Capture the cell that displays the provided text and extract its (x, y) central coordinate. 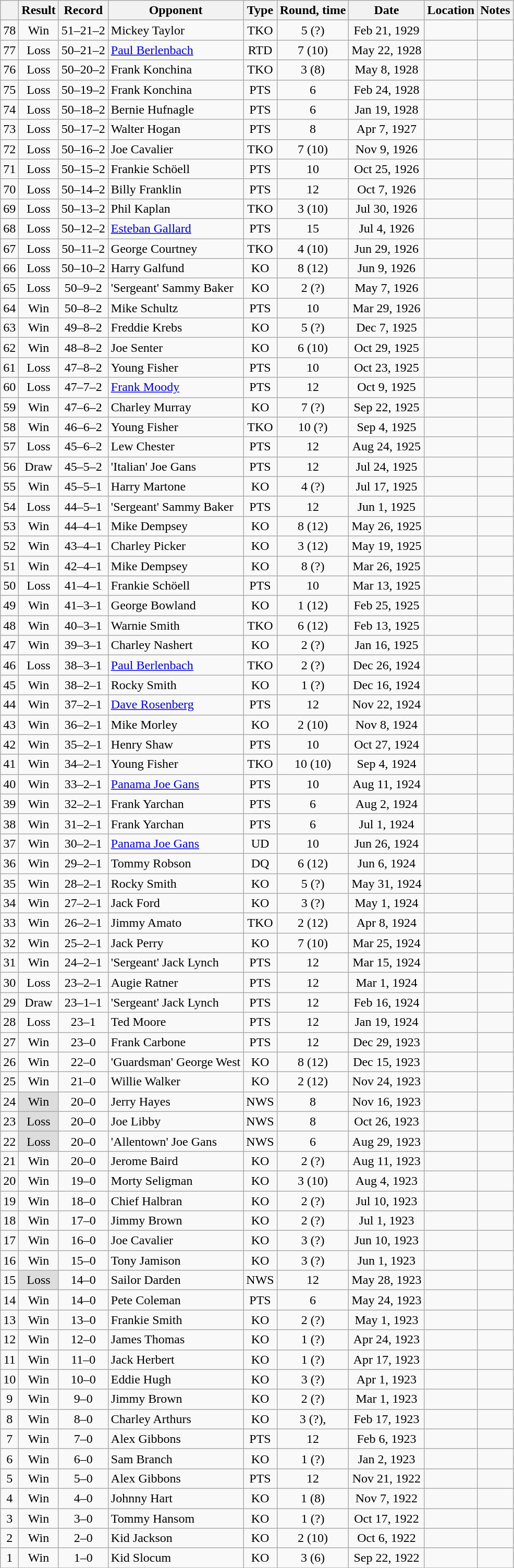
45–5–1 (83, 486)
33–2–1 (83, 784)
Charley Picker (176, 546)
Mar 15, 1924 (387, 963)
52 (9, 546)
64 (9, 308)
Aug 2, 1924 (387, 804)
Mike Schultz (176, 308)
10 (10) (313, 764)
44 (9, 705)
Pete Coleman (176, 1300)
Chief Halbran (176, 1200)
7 (9, 1439)
6–0 (83, 1459)
4 (10) (313, 249)
Jun 1, 1925 (387, 506)
Joe Libby (176, 1121)
55 (9, 486)
1 (12) (313, 606)
Ted Moore (176, 1022)
3 (12) (313, 546)
Nov 22, 1924 (387, 705)
Mar 13, 1925 (387, 586)
59 (9, 407)
70 (9, 189)
38–2–1 (83, 685)
62 (9, 348)
31–2–1 (83, 824)
1 (9, 1558)
Joe Senter (176, 348)
75 (9, 90)
23–1 (83, 1022)
Mar 1, 1924 (387, 983)
41 (9, 764)
Henry Shaw (176, 744)
Sam Branch (176, 1459)
Oct 23, 1925 (387, 367)
50–13–2 (83, 209)
Willie Walker (176, 1082)
May 8, 1928 (387, 70)
Nov 9, 1926 (387, 149)
Nov 21, 1922 (387, 1478)
35–2–1 (83, 744)
29 (9, 1002)
17–0 (83, 1221)
40 (9, 784)
30 (9, 983)
Apr 1, 1923 (387, 1379)
67 (9, 249)
42 (9, 744)
53 (9, 526)
Jack Perry (176, 943)
Jerome Baird (176, 1161)
7 (?) (313, 407)
Jun 9, 1926 (387, 268)
41–3–1 (83, 606)
54 (9, 506)
19 (9, 1200)
May 7, 1926 (387, 288)
50–19–2 (83, 90)
29–2–1 (83, 863)
50–18–2 (83, 109)
37 (9, 843)
Apr 24, 1923 (387, 1340)
48 (9, 626)
Oct 17, 1922 (387, 1518)
'Allentown' Joe Gans (176, 1141)
Mar 1, 1923 (387, 1399)
Kid Slocum (176, 1558)
32 (9, 943)
Jun 10, 1923 (387, 1241)
Feb 6, 1923 (387, 1439)
10 (?) (313, 427)
Feb 17, 1923 (387, 1419)
Oct 27, 1924 (387, 744)
Jun 26, 1924 (387, 843)
1–0 (83, 1558)
Oct 25, 1926 (387, 169)
45–6–2 (83, 447)
May 31, 1924 (387, 884)
'Guardsman' George West (176, 1062)
2–0 (83, 1538)
25–2–1 (83, 943)
63 (9, 328)
May 26, 1925 (387, 526)
28–2–1 (83, 884)
2 (9, 1538)
10–0 (83, 1379)
50 (9, 586)
Aug 11, 1924 (387, 784)
38 (9, 824)
31 (9, 963)
50–15–2 (83, 169)
Phil Kaplan (176, 209)
1 (8) (313, 1498)
58 (9, 427)
RTD (260, 50)
21 (9, 1161)
Aug 29, 1923 (387, 1141)
11–0 (83, 1359)
Jul 17, 1925 (387, 486)
Tommy Hansom (176, 1518)
39–3–1 (83, 645)
26 (9, 1062)
Freddie Krebs (176, 328)
Sep 22, 1922 (387, 1558)
39 (9, 804)
Apr 17, 1923 (387, 1359)
Jan 16, 1925 (387, 645)
50–9–2 (83, 288)
Jun 1, 1923 (387, 1260)
34–2–1 (83, 764)
Sailor Darden (176, 1280)
36 (9, 863)
May 1, 1923 (387, 1320)
47–6–2 (83, 407)
Charley Nashert (176, 645)
36–2–1 (83, 725)
Location (451, 10)
Harry Galfund (176, 268)
Record (83, 10)
73 (9, 129)
72 (9, 149)
32–2–1 (83, 804)
38–3–1 (83, 665)
46 (9, 665)
47–8–2 (83, 367)
65 (9, 288)
Morty Seligman (176, 1181)
43 (9, 725)
Dave Rosenberg (176, 705)
May 22, 1928 (387, 50)
Apr 7, 1927 (387, 129)
49–8–2 (83, 328)
Jul 10, 1923 (387, 1200)
23–0 (83, 1042)
Type (260, 10)
Johnny Hart (176, 1498)
George Courtney (176, 249)
50–8–2 (83, 308)
34 (9, 903)
Notes (495, 10)
25 (9, 1082)
30–2–1 (83, 843)
18 (9, 1221)
Lew Chester (176, 447)
Jerry Hayes (176, 1101)
22 (9, 1141)
May 28, 1923 (387, 1280)
28 (9, 1022)
27–2–1 (83, 903)
23–2–1 (83, 983)
Apr 8, 1924 (387, 923)
47–7–2 (83, 387)
Dec 15, 1923 (387, 1062)
Feb 13, 1925 (387, 626)
50–17–2 (83, 129)
71 (9, 169)
27 (9, 1042)
40–3–1 (83, 626)
Result (39, 10)
46–6–2 (83, 427)
Feb 21, 1929 (387, 30)
George Bowland (176, 606)
13–0 (83, 1320)
Jul 24, 1925 (387, 467)
50–12–2 (83, 228)
12–0 (83, 1340)
24–2–1 (83, 963)
23–1–1 (83, 1002)
Jul 1, 1923 (387, 1221)
Tommy Robson (176, 863)
6 (10) (313, 348)
68 (9, 228)
50–21–2 (83, 50)
21–0 (83, 1082)
Oct 9, 1925 (387, 387)
Nov 8, 1924 (387, 725)
Oct 29, 1925 (387, 348)
51 (9, 566)
Feb 24, 1928 (387, 90)
Frank Carbone (176, 1042)
Jan 19, 1928 (387, 109)
50–20–2 (83, 70)
17 (9, 1241)
7–0 (83, 1439)
Date (387, 10)
Dec 7, 1925 (387, 328)
Oct 26, 1923 (387, 1121)
50–11–2 (83, 249)
Sep 4, 1924 (387, 764)
45 (9, 685)
Sep 4, 1925 (387, 427)
56 (9, 467)
42–4–1 (83, 566)
49 (9, 606)
Sep 22, 1925 (387, 407)
Walter Hogan (176, 129)
Augie Ratner (176, 983)
45–5–2 (83, 467)
3–0 (83, 1518)
78 (9, 30)
50–10–2 (83, 268)
Kid Jackson (176, 1538)
41–4–1 (83, 586)
4 (?) (313, 486)
3 (8) (313, 70)
Feb 16, 1924 (387, 1002)
Charley Murray (176, 407)
16–0 (83, 1241)
8–0 (83, 1419)
Opponent (176, 10)
19–0 (83, 1181)
51–21–2 (83, 30)
76 (9, 70)
44–5–1 (83, 506)
Mar 26, 1925 (387, 566)
50–16–2 (83, 149)
Aug 4, 1923 (387, 1181)
33 (9, 923)
18–0 (83, 1200)
3 (?), (313, 1419)
77 (9, 50)
Jun 29, 1926 (387, 249)
14 (9, 1300)
Jul 30, 1926 (387, 209)
'Italian' Joe Gans (176, 467)
Nov 16, 1923 (387, 1101)
Jul 4, 1926 (387, 228)
James Thomas (176, 1340)
DQ (260, 863)
Round, time (313, 10)
Jun 6, 1924 (387, 863)
69 (9, 209)
11 (9, 1359)
35 (9, 884)
Eddie Hugh (176, 1379)
22–0 (83, 1062)
26–2–1 (83, 923)
5 (9, 1478)
Warnie Smith (176, 626)
UD (260, 843)
Charley Arthurs (176, 1419)
May 19, 1925 (387, 546)
57 (9, 447)
5–0 (83, 1478)
3 (6) (313, 1558)
Mar 29, 1926 (387, 308)
Oct 7, 1926 (387, 189)
May 24, 1923 (387, 1300)
Esteban Gallard (176, 228)
47 (9, 645)
Jul 1, 1924 (387, 824)
50–14–2 (83, 189)
43–4–1 (83, 546)
Nov 7, 1922 (387, 1498)
4–0 (83, 1498)
Tony Jamison (176, 1260)
Frankie Smith (176, 1320)
16 (9, 1260)
Dec 26, 1924 (387, 665)
Frank Moody (176, 387)
Mickey Taylor (176, 30)
9 (9, 1399)
8 (?) (313, 566)
Jan 19, 1924 (387, 1022)
Dec 29, 1923 (387, 1042)
15–0 (83, 1260)
Nov 24, 1923 (387, 1082)
Jack Ford (176, 903)
Aug 11, 1923 (387, 1161)
Jack Herbert (176, 1359)
60 (9, 387)
48–8–2 (83, 348)
Oct 6, 1922 (387, 1538)
Jimmy Amato (176, 923)
Harry Martone (176, 486)
9–0 (83, 1399)
Aug 24, 1925 (387, 447)
Feb 25, 1925 (387, 606)
Bernie Hufnagle (176, 109)
23 (9, 1121)
66 (9, 268)
Jan 2, 1923 (387, 1459)
3 (9, 1518)
May 1, 1924 (387, 903)
20 (9, 1181)
Dec 16, 1924 (387, 685)
24 (9, 1101)
Mar 25, 1924 (387, 943)
4 (9, 1498)
37–2–1 (83, 705)
Billy Franklin (176, 189)
74 (9, 109)
44–4–1 (83, 526)
61 (9, 367)
13 (9, 1320)
Mike Morley (176, 725)
